Extract the [x, y] coordinate from the center of the cell holding the provided text.  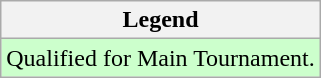
Qualified for Main Tournament. [161, 58]
Legend [161, 20]
